Locate the cell with the specified text and output its (x, y) center coordinate. 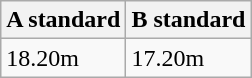
18.20m (64, 58)
A standard (64, 20)
17.20m (188, 58)
B standard (188, 20)
